Extract the [X, Y] coordinate from the center of the cell holding the provided text.  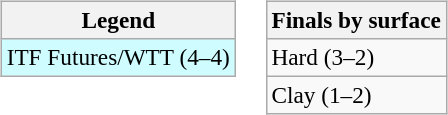
Hard (3–2) [356, 57]
Finals by surface [356, 20]
Clay (1–2) [356, 95]
ITF Futures/WTT (4–4) [118, 57]
Legend [118, 20]
